Identify which cell holds the provided text, then report its (X, Y) central coordinate. 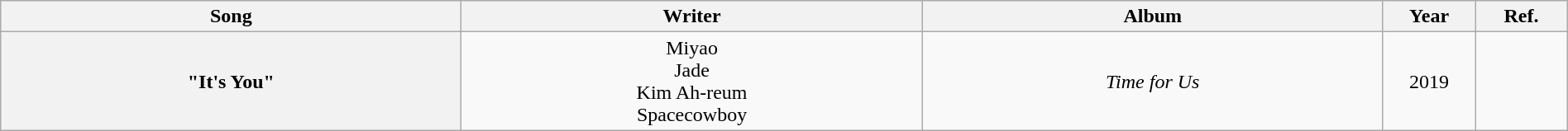
Ref. (1522, 16)
Time for Us (1153, 81)
2019 (1429, 81)
MiyaoJadeKim Ah-reumSpacecowboy (691, 81)
"It's You" (232, 81)
Song (232, 16)
Year (1429, 16)
Writer (691, 16)
Album (1153, 16)
